Find where the given text appears and provide that cell's center as (x, y) coordinate. 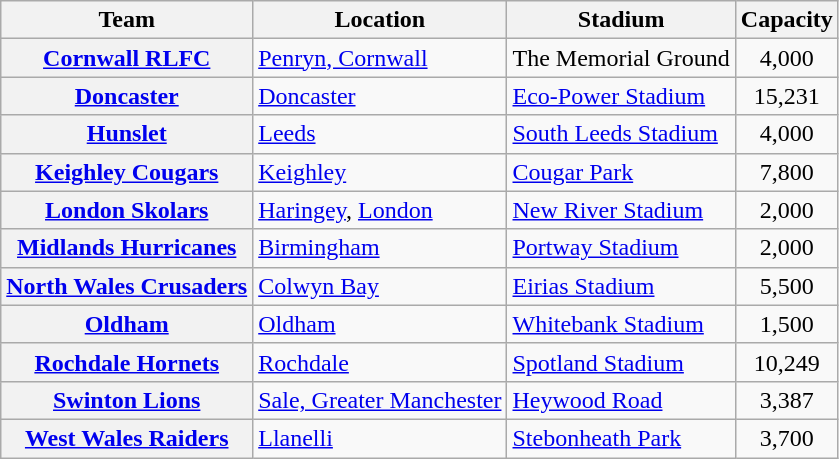
Stadium (621, 20)
Stebonheath Park (621, 438)
South Leeds Stadium (621, 134)
Keighley (380, 172)
Spotland Stadium (621, 362)
10,249 (786, 362)
Whitebank Stadium (621, 324)
Rochdale Hornets (127, 362)
The Memorial Ground (621, 58)
Leeds (380, 134)
New River Stadium (621, 210)
Eco-Power Stadium (621, 96)
Capacity (786, 20)
Cornwall RLFC (127, 58)
5,500 (786, 286)
1,500 (786, 324)
Rochdale (380, 362)
Eirias Stadium (621, 286)
Penryn, Cornwall (380, 58)
15,231 (786, 96)
3,387 (786, 400)
3,700 (786, 438)
Team (127, 20)
West Wales Raiders (127, 438)
Hunslet (127, 134)
Birmingham (380, 248)
Midlands Hurricanes (127, 248)
Keighley Cougars (127, 172)
Sale, Greater Manchester (380, 400)
Location (380, 20)
Cougar Park (621, 172)
Llanelli (380, 438)
North Wales Crusaders (127, 286)
7,800 (786, 172)
Haringey, London (380, 210)
Heywood Road (621, 400)
Colwyn Bay (380, 286)
Portway Stadium (621, 248)
Swinton Lions (127, 400)
London Skolars (127, 210)
